Capture the cell that displays the provided text and extract its [X, Y] central coordinate. 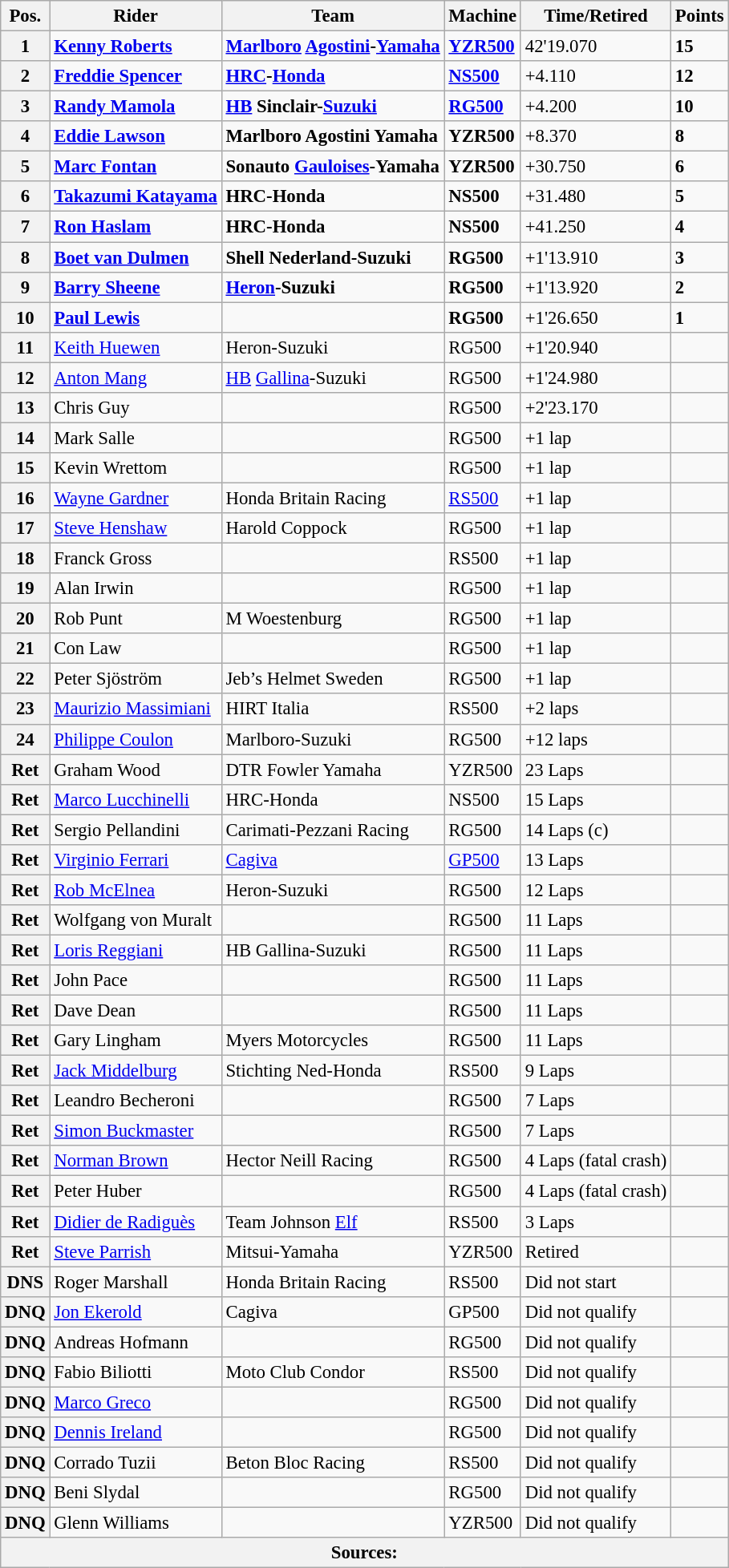
Rider [136, 16]
Time/Retired [595, 16]
HIRT Italia [333, 709]
42'19.070 [595, 46]
Maurizio Massimiani [136, 709]
Steve Parrish [136, 1251]
Sergio Pellandini [136, 830]
Pos. [26, 16]
Marlboro Agostini-Yamaha [333, 46]
3 Laps [595, 1222]
M Woestenburg [333, 619]
Sonauto Gauloises-Yamaha [333, 167]
Andreas Hofmann [136, 1342]
+2 laps [595, 709]
Con Law [136, 649]
7 [26, 227]
Wayne Gardner [136, 498]
+1'26.650 [595, 317]
16 [26, 498]
19 [26, 588]
Eddie Lawson [136, 136]
Stichting Ned-Honda [333, 1071]
Jeb’s Helmet Sweden [333, 679]
Mitsui-Yamaha [333, 1251]
13 Laps [595, 860]
Marlboro Agostini Yamaha [333, 136]
23 Laps [595, 770]
Anton Mang [136, 378]
Boet van Dulmen [136, 257]
Jon Ekerold [136, 1311]
Rob McElnea [136, 890]
Dennis Ireland [136, 1433]
Harold Coppock [333, 528]
23 [26, 709]
Hector Neill Racing [333, 1162]
Marc Fontan [136, 167]
Fabio Biliotti [136, 1372]
13 [26, 408]
+2'23.170 [595, 408]
14 Laps (c) [595, 830]
+4.110 [595, 76]
Shell Nederland-Suzuki [333, 257]
Sources: [364, 1553]
+1'13.910 [595, 257]
+1'13.920 [595, 287]
+1'20.940 [595, 347]
Roger Marshall [136, 1282]
+12 laps [595, 739]
Barry Sheene [136, 287]
Philippe Coulon [136, 739]
Beton Bloc Racing [333, 1462]
9 [26, 287]
Paul Lewis [136, 317]
Didier de Radiguès [136, 1222]
Team Johnson Elf [333, 1222]
Carimati-Pezzani Racing [333, 830]
Alan Irwin [136, 588]
Moto Club Condor [333, 1372]
Keith Huewen [136, 347]
15 Laps [595, 799]
Marco Lucchinelli [136, 799]
21 [26, 649]
+41.250 [595, 227]
Myers Motorcycles [333, 1041]
Machine [483, 16]
Team [333, 16]
Retired [595, 1251]
+4.200 [595, 107]
Jack Middelburg [136, 1071]
Mark Salle [136, 438]
Wolfgang von Muralt [136, 920]
17 [26, 528]
11 [26, 347]
14 [26, 438]
Marlboro-Suzuki [333, 739]
John Pace [136, 980]
Rob Punt [136, 619]
Simon Buckmaster [136, 1131]
+30.750 [595, 167]
Freddie Spencer [136, 76]
22 [26, 679]
DTR Fowler Yamaha [333, 770]
Points [699, 16]
Norman Brown [136, 1162]
Franck Gross [136, 559]
Beni Slydal [136, 1493]
+8.370 [595, 136]
Virginio Ferrari [136, 860]
Corrado Tuzii [136, 1462]
Loris Reggiani [136, 950]
Chris Guy [136, 408]
9 Laps [595, 1071]
Dave Dean [136, 1011]
+31.480 [595, 196]
Glenn Williams [136, 1523]
Gary Lingham [136, 1041]
24 [26, 739]
18 [26, 559]
20 [26, 619]
Randy Mamola [136, 107]
12 Laps [595, 890]
DNS [26, 1282]
Marco Greco [136, 1402]
Leandro Becheroni [136, 1101]
Did not start [595, 1282]
Peter Sjöström [136, 679]
Kevin Wrettom [136, 468]
Graham Wood [136, 770]
+1'24.980 [595, 378]
Kenny Roberts [136, 46]
HB Sinclair-Suzuki [333, 107]
Peter Huber [136, 1191]
Takazumi Katayama [136, 196]
Ron Haslam [136, 227]
Steve Henshaw [136, 528]
